Return the (x, y) coordinate for the center point of the cell that contains the specified text.  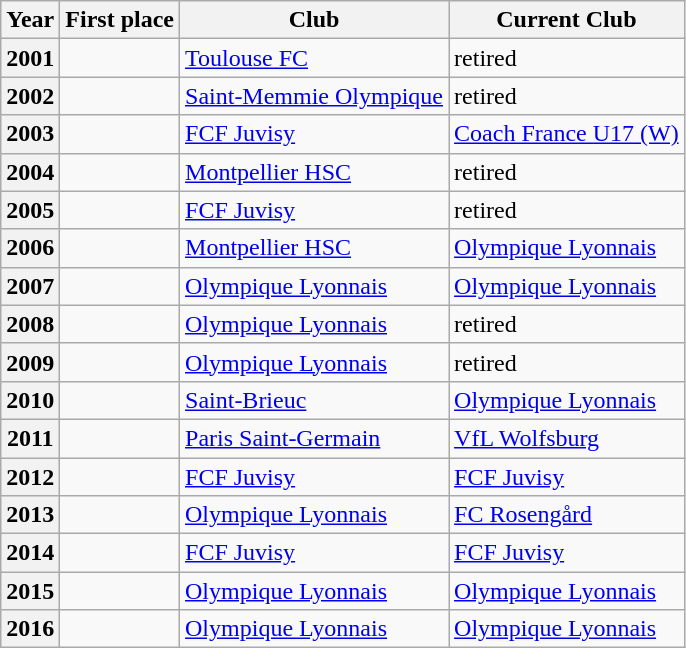
2006 (30, 248)
Toulouse FC (314, 58)
Year (30, 20)
2005 (30, 210)
2001 (30, 58)
Saint-Memmie Olympique (314, 96)
2007 (30, 286)
Coach France U17 (W) (567, 134)
2008 (30, 324)
Club (314, 20)
2014 (30, 553)
First place (120, 20)
VfL Wolfsburg (567, 438)
2011 (30, 438)
2002 (30, 96)
2016 (30, 629)
2013 (30, 515)
2003 (30, 134)
2015 (30, 591)
2012 (30, 477)
2010 (30, 400)
Paris Saint-Germain (314, 438)
Saint-Brieuc (314, 400)
FC Rosengård (567, 515)
2009 (30, 362)
Current Club (567, 20)
2004 (30, 172)
